Output the [X, Y] coordinate of the center of the cell containing the given text.  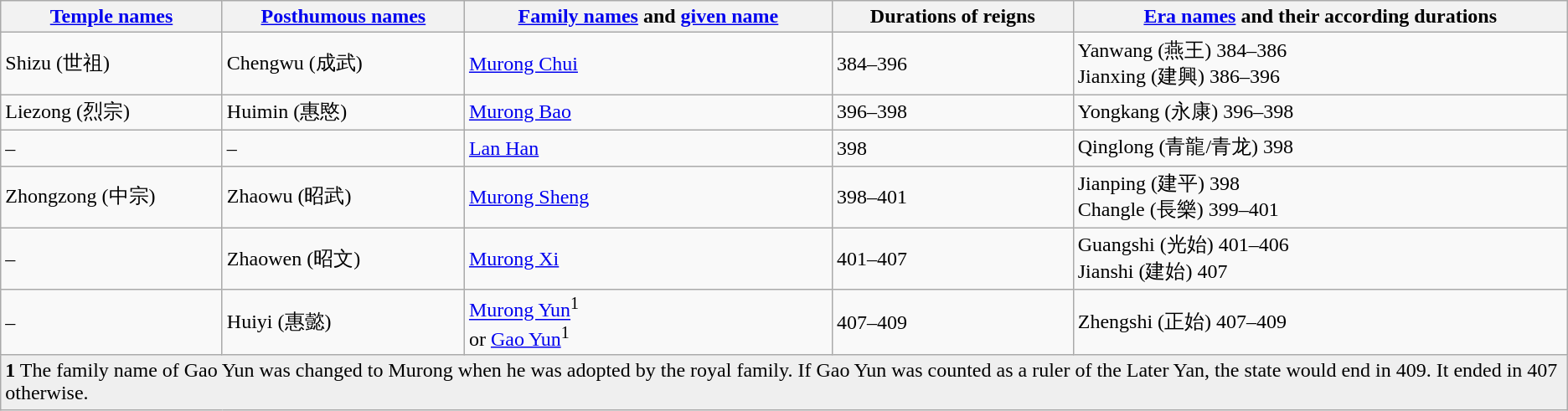
407–409 [952, 322]
Yongkang (永康) 396–398 [1320, 112]
Murong Xi [648, 259]
Era names and their according durations [1320, 17]
Shizu (世祖) [112, 64]
Zhaowu (昭武) [343, 197]
398–401 [952, 197]
Murong Yun1 or Gao Yun1 [648, 322]
Zhaowen (昭文) [343, 259]
Family names and given name [648, 17]
Qinglong (青龍/青龙) 398 [1320, 147]
Guangshi (光始) 401–406 Jianshi (建始) 407 [1320, 259]
Jianping (建平) 398 Changle (長樂) 399–401 [1320, 197]
Zhongzong (中宗) [112, 197]
Durations of reigns [952, 17]
Huiyi (惠懿) [343, 322]
Chengwu (成武) [343, 64]
Zhengshi (正始) 407–409 [1320, 322]
Lan Han [648, 147]
Murong Chui [648, 64]
Murong Sheng [648, 197]
401–407 [952, 259]
396–398 [952, 112]
398 [952, 147]
Liezong (烈宗) [112, 112]
384–396 [952, 64]
Huimin (惠愍) [343, 112]
Temple names [112, 17]
Yanwang (燕王) 384–386 Jianxing (建興) 386–396 [1320, 64]
Posthumous names [343, 17]
Murong Bao [648, 112]
